Return [x, y] of the center of cell containing provided text 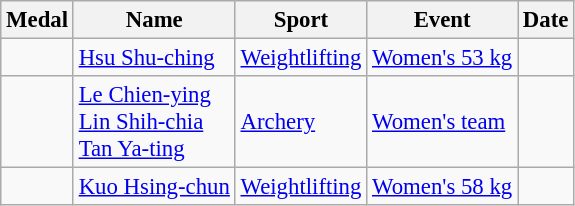
Kuo Hsing-chun [154, 187]
Archery [301, 122]
Date [546, 20]
Medal [38, 20]
Women's team [442, 122]
Women's 58 kg [442, 187]
Sport [301, 20]
Event [442, 20]
Name [154, 20]
Hsu Shu-ching [154, 58]
Le Chien-yingLin Shih-chiaTan Ya-ting [154, 122]
Women's 53 kg [442, 58]
